Return [X, Y] of the center of cell containing provided text 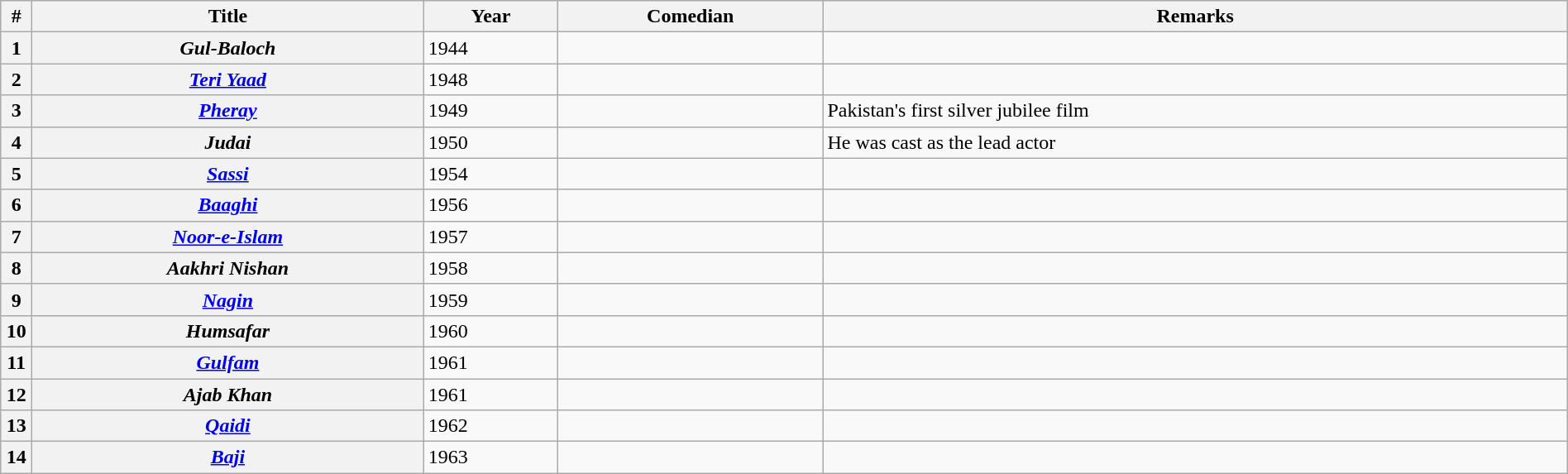
9 [17, 299]
Pakistan's first silver jubilee film [1195, 111]
8 [17, 268]
10 [17, 331]
12 [17, 395]
2 [17, 79]
1954 [490, 174]
Year [490, 17]
7 [17, 237]
Remarks [1195, 17]
He was cast as the lead actor [1195, 142]
Comedian [691, 17]
1959 [490, 299]
Noor-e-Islam [228, 237]
Gulfam [228, 362]
Teri Yaad [228, 79]
1944 [490, 48]
Baji [228, 457]
# [17, 17]
Pheray [228, 111]
Ajab Khan [228, 395]
11 [17, 362]
Qaidi [228, 426]
1950 [490, 142]
1963 [490, 457]
Gul-Baloch [228, 48]
Humsafar [228, 331]
3 [17, 111]
4 [17, 142]
1956 [490, 205]
Judai [228, 142]
1958 [490, 268]
14 [17, 457]
Title [228, 17]
1962 [490, 426]
1957 [490, 237]
5 [17, 174]
Nagin [228, 299]
Sassi [228, 174]
Aakhri Nishan [228, 268]
Baaghi [228, 205]
13 [17, 426]
1 [17, 48]
6 [17, 205]
1949 [490, 111]
1960 [490, 331]
1948 [490, 79]
